Provide the (x, y) coordinate of the cell's center where the given text is located.  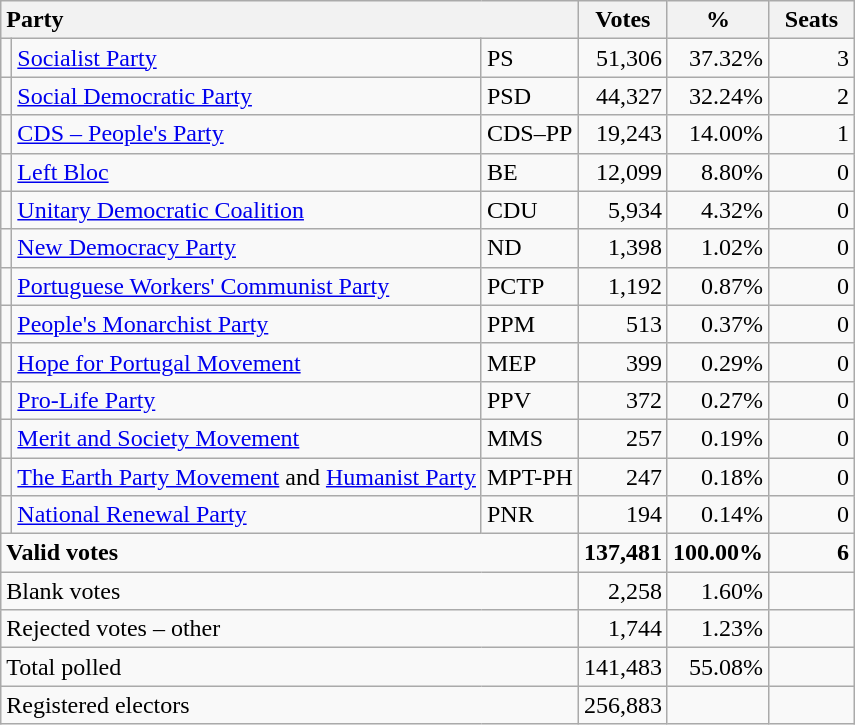
National Renewal Party (247, 515)
1,398 (622, 248)
6 (811, 553)
BE (530, 172)
44,327 (622, 96)
Votes (622, 20)
0.37% (718, 324)
Unitary Democratic Coalition (247, 210)
Hope for Portugal Movement (247, 362)
Social Democratic Party (247, 96)
141,483 (622, 667)
Portuguese Workers' Communist Party (247, 286)
PNR (530, 515)
The Earth Party Movement and Humanist Party (247, 477)
CDS – People's Party (247, 134)
0.29% (718, 362)
1,192 (622, 286)
PS (530, 58)
PPV (530, 400)
MMS (530, 438)
1.60% (718, 591)
Party (290, 20)
247 (622, 477)
0.27% (718, 400)
Merit and Society Movement (247, 438)
256,883 (622, 705)
372 (622, 400)
Rejected votes – other (290, 629)
0.87% (718, 286)
PCTP (530, 286)
Socialist Party (247, 58)
1,744 (622, 629)
513 (622, 324)
ND (530, 248)
% (718, 20)
MPT-PH (530, 477)
2,258 (622, 591)
Valid votes (290, 553)
Total polled (290, 667)
Registered electors (290, 705)
32.24% (718, 96)
0.19% (718, 438)
12,099 (622, 172)
0.18% (718, 477)
CDU (530, 210)
PSD (530, 96)
37.32% (718, 58)
14.00% (718, 134)
5,934 (622, 210)
Blank votes (290, 591)
0.14% (718, 515)
Pro-Life Party (247, 400)
Seats (811, 20)
People's Monarchist Party (247, 324)
8.80% (718, 172)
4.32% (718, 210)
PPM (530, 324)
137,481 (622, 553)
257 (622, 438)
194 (622, 515)
1 (811, 134)
51,306 (622, 58)
399 (622, 362)
2 (811, 96)
1.02% (718, 248)
19,243 (622, 134)
3 (811, 58)
Left Bloc (247, 172)
New Democracy Party (247, 248)
1.23% (718, 629)
100.00% (718, 553)
55.08% (718, 667)
MEP (530, 362)
CDS–PP (530, 134)
